Find where the given text appears and provide that cell's center as [X, Y] coordinate. 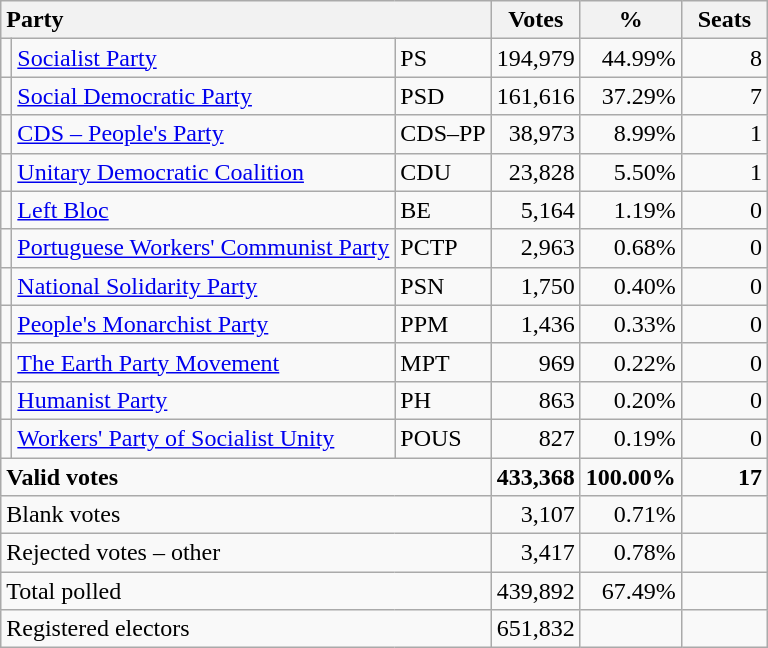
National Solidarity Party [204, 286]
PSD [443, 96]
Social Democratic Party [204, 96]
651,832 [536, 629]
863 [536, 400]
0.22% [630, 362]
Left Bloc [204, 210]
Votes [536, 20]
3,107 [536, 515]
PCTP [443, 248]
Rejected votes – other [246, 553]
0.33% [630, 324]
433,368 [536, 477]
0.40% [630, 286]
38,973 [536, 134]
Blank votes [246, 515]
827 [536, 438]
100.00% [630, 477]
Unitary Democratic Coalition [204, 172]
PH [443, 400]
POUS [443, 438]
Socialist Party [204, 58]
People's Monarchist Party [204, 324]
8.99% [630, 134]
23,828 [536, 172]
161,616 [536, 96]
CDU [443, 172]
Registered electors [246, 629]
The Earth Party Movement [204, 362]
0.68% [630, 248]
Valid votes [246, 477]
67.49% [630, 591]
7 [724, 96]
0.20% [630, 400]
BE [443, 210]
439,892 [536, 591]
Seats [724, 20]
1.19% [630, 210]
37.29% [630, 96]
CDS – People's Party [204, 134]
5,164 [536, 210]
5.50% [630, 172]
CDS–PP [443, 134]
MPT [443, 362]
Portuguese Workers' Communist Party [204, 248]
Workers' Party of Socialist Unity [204, 438]
0.19% [630, 438]
2,963 [536, 248]
3,417 [536, 553]
0.78% [630, 553]
Humanist Party [204, 400]
PSN [443, 286]
8 [724, 58]
0.71% [630, 515]
1,436 [536, 324]
% [630, 20]
44.99% [630, 58]
969 [536, 362]
PPM [443, 324]
194,979 [536, 58]
PS [443, 58]
Total polled [246, 591]
Party [246, 20]
1,750 [536, 286]
17 [724, 477]
